Identify which cell holds the provided text, then report its [X, Y] central coordinate. 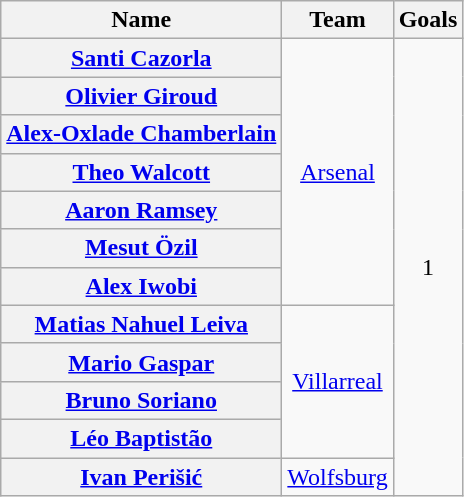
Bruno Soriano [142, 400]
Arsenal [338, 172]
Name [142, 20]
Theo Walcott [142, 172]
Santi Cazorla [142, 58]
Wolfsburg [338, 477]
Ivan Perišić [142, 477]
Mesut Özil [142, 248]
Aaron Ramsey [142, 210]
Léo Baptistão [142, 438]
Matias Nahuel Leiva [142, 324]
Mario Gaspar [142, 362]
Team [338, 20]
Goals [428, 20]
Villarreal [338, 381]
1 [428, 268]
Alex-Oxlade Chamberlain [142, 134]
Olivier Giroud [142, 96]
Alex Iwobi [142, 286]
